Pinpoint the cell where the given text exists, returning its [X, Y] midpoint coordinate. 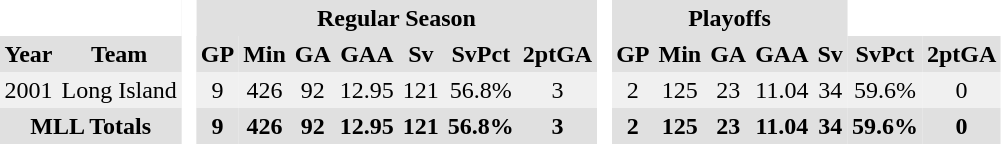
Year [28, 54]
2001 [28, 90]
Regular Season [396, 18]
Playoffs [730, 18]
Long Island [119, 90]
MLL Totals [90, 126]
Team [119, 54]
